Determine the [x, y] coordinate at the center of the cell enclosing the given text.  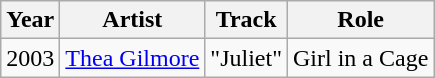
Role [360, 20]
Year [30, 20]
Girl in a Cage [360, 58]
Artist [132, 20]
Thea Gilmore [132, 58]
Track [246, 20]
2003 [30, 58]
"Juliet" [246, 58]
